From the cell containing the given text, extract its center point as [x, y] coordinate. 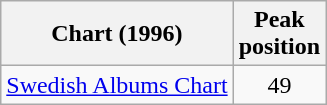
49 [279, 85]
Swedish Albums Chart [117, 85]
Chart (1996) [117, 34]
Peakposition [279, 34]
